Return the (x, y) coordinate for the center point of the cell that contains the specified text.  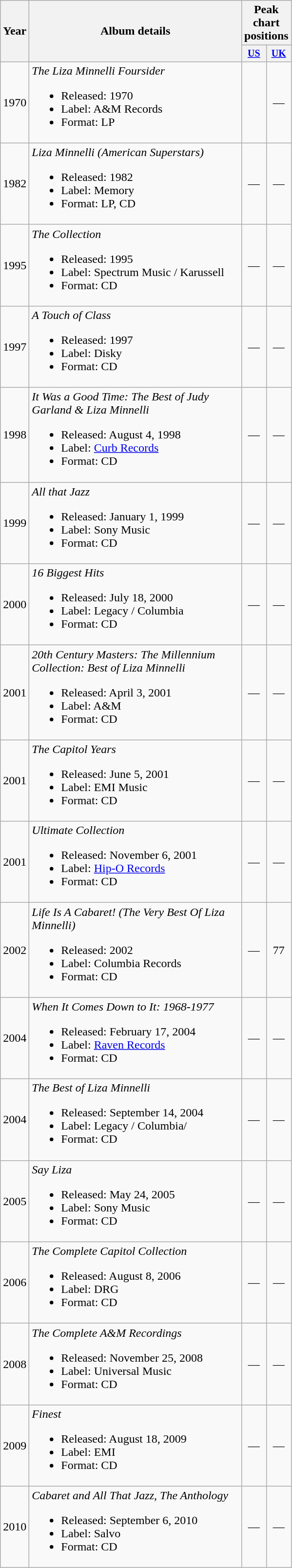
It Was a Good Time: The Best of Judy Garland & Liza MinnelliReleased: August 4, 1998Label: Curb RecordsFormat: CD (136, 435)
Cabaret and All That Jazz, The AnthologyReleased: September 6, 2010Label: SalvoFormat: CD (136, 1527)
When It Comes Down to It: 1968-1977 Released: February 17, 2004Label: Raven RecordsFormat: CD (136, 1038)
Liza Minnelli (American Superstars)Released: 1982Label: MemoryFormat: LP, CD (136, 183)
2010 (15, 1527)
The Liza Minnelli FoursiderReleased: 1970Label: A&M RecordsFormat: LP (136, 102)
1982 (15, 183)
16 Biggest HitsReleased: July 18, 2000Label: Legacy / ColumbiaFormat: CD (136, 605)
A Touch of ClassReleased: 1997Label: DiskyFormat: CD (136, 346)
1998 (15, 435)
77 (279, 950)
2000 (15, 605)
The Complete Capitol CollectionReleased: August 8, 2006Label: DRGFormat: CD (136, 1283)
Life Is A Cabaret! (The Very Best Of Liza Minnelli)Released: 2002Label: Columbia RecordsFormat: CD (136, 950)
US (253, 54)
2006 (15, 1283)
UK (279, 54)
Peak chart positions (266, 23)
FinestReleased: August 18, 2009Label: EMIFormat: CD (136, 1446)
2002 (15, 950)
All that JazzReleased: January 1, 1999Label: Sony MusicFormat: CD (136, 523)
The Capitol YearsReleased: June 5, 2001Label: EMI MusicFormat: CD (136, 780)
1995 (15, 265)
2008 (15, 1364)
1970 (15, 102)
Year (15, 31)
The Complete A&M RecordingsReleased: November 25, 2008Label: Universal MusicFormat: CD (136, 1364)
Album details (136, 31)
20th Century Masters: The Millennium Collection: Best of Liza MinnelliReleased: April 3, 2001Label: A&MFormat: CD (136, 693)
The Best of Liza MinnelliReleased: September 14, 2004Label: Legacy / Columbia/Format: CD (136, 1120)
2009 (15, 1446)
1997 (15, 346)
Ultimate CollectionReleased: November 6, 2001Label: Hip-O RecordsFormat: CD (136, 862)
1999 (15, 523)
2005 (15, 1201)
Say LizaReleased: May 24, 2005Label: Sony MusicFormat: CD (136, 1201)
The CollectionReleased: 1995Label: Spectrum Music / KarussellFormat: CD (136, 265)
